Return the (x, y) coordinate for the center point of the cell that contains the specified text.  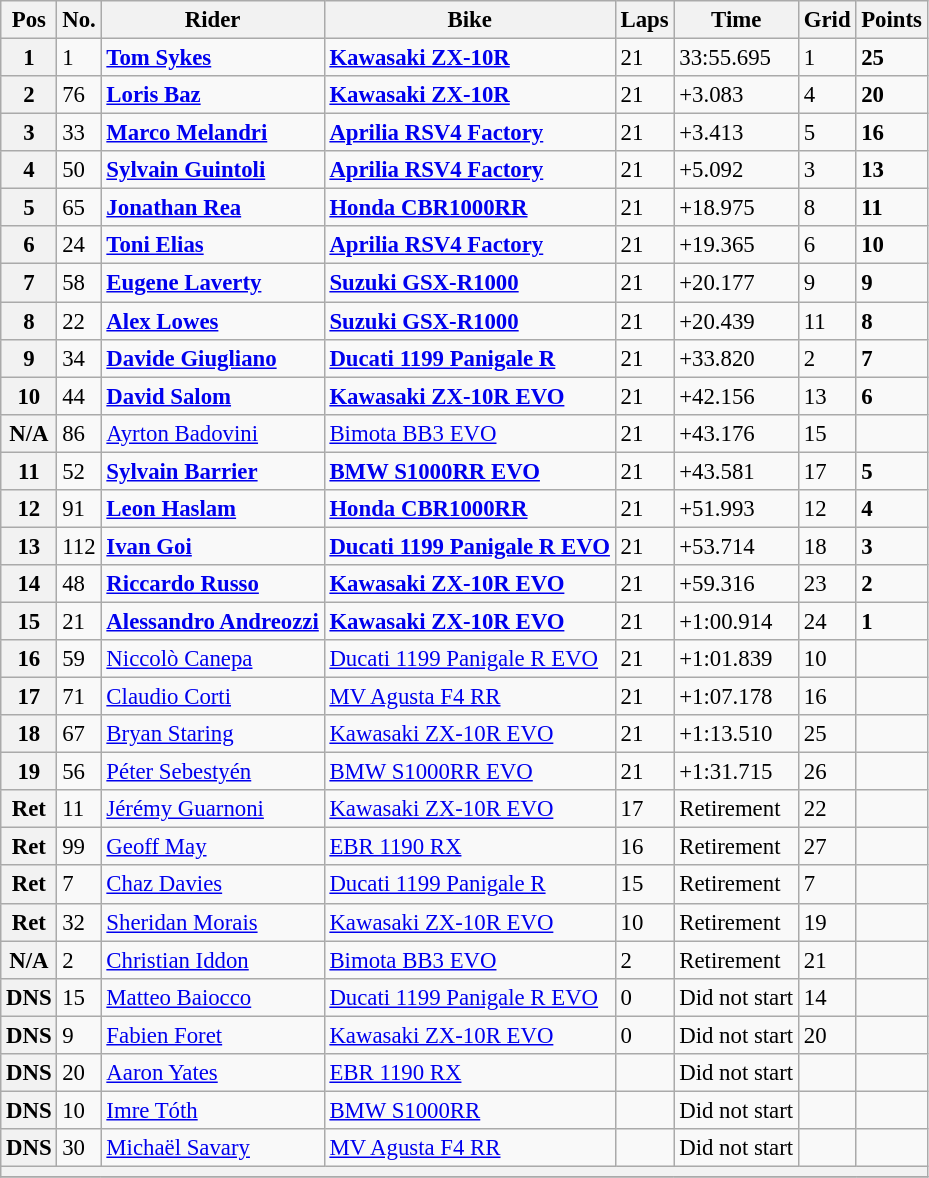
44 (79, 396)
67 (79, 734)
Matteo Baiocco (212, 997)
+1:01.839 (736, 659)
Christian Iddon (212, 960)
+1:13.510 (736, 734)
Claudio Corti (212, 697)
Loris Baz (212, 95)
+20.177 (736, 283)
Niccolò Canepa (212, 659)
Fabien Foret (212, 1035)
Jonathan Rea (212, 208)
Bike (470, 20)
Davide Giugliano (212, 358)
112 (79, 546)
+3.413 (736, 133)
Michaël Savary (212, 1148)
+51.993 (736, 509)
56 (79, 772)
58 (79, 283)
+43.176 (736, 433)
Riccardo Russo (212, 584)
+18.975 (736, 208)
+42.156 (736, 396)
91 (79, 509)
99 (79, 847)
65 (79, 208)
32 (79, 922)
+1:31.715 (736, 772)
+1:00.914 (736, 621)
Péter Sebestyén (212, 772)
+59.316 (736, 584)
30 (79, 1148)
Pos (29, 20)
+1:07.178 (736, 697)
Imre Tóth (212, 1110)
Jérémy Guarnoni (212, 809)
Sylvain Barrier (212, 471)
Laps (644, 20)
David Salom (212, 396)
+43.581 (736, 471)
+3.083 (736, 95)
+53.714 (736, 546)
Sheridan Morais (212, 922)
+19.365 (736, 245)
+20.439 (736, 321)
Aaron Yates (212, 1073)
Geoff May (212, 847)
59 (79, 659)
Bryan Staring (212, 734)
Chaz Davies (212, 885)
34 (79, 358)
33 (79, 133)
Leon Haslam (212, 509)
Time (736, 20)
+33.820 (736, 358)
Marco Melandri (212, 133)
86 (79, 433)
Alex Lowes (212, 321)
48 (79, 584)
+5.092 (736, 170)
Toni Elias (212, 245)
52 (79, 471)
27 (826, 847)
Eugene Laverty (212, 283)
No. (79, 20)
Tom Sykes (212, 58)
Sylvain Guintoli (212, 170)
Grid (826, 20)
26 (826, 772)
50 (79, 170)
23 (826, 584)
Points (892, 20)
71 (79, 697)
Ayrton Badovini (212, 433)
76 (79, 95)
Rider (212, 20)
BMW S1000RR (470, 1110)
Ivan Goi (212, 546)
Alessandro Andreozzi (212, 621)
33:55.695 (736, 58)
